Return the (X, Y) coordinate for the center point of the cell that contains the specified text.  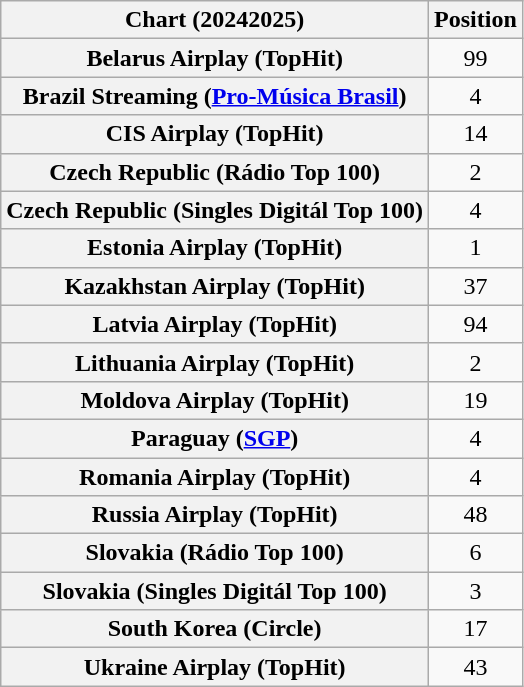
48 (476, 515)
Russia Airplay (TopHit) (215, 515)
Kazakhstan Airplay (TopHit) (215, 286)
99 (476, 58)
Paraguay (SGP) (215, 438)
14 (476, 134)
Czech Republic (Singles Digitál Top 100) (215, 210)
South Korea (Circle) (215, 629)
6 (476, 553)
Position (476, 20)
94 (476, 324)
Ukraine Airplay (TopHit) (215, 667)
3 (476, 591)
17 (476, 629)
Latvia Airplay (TopHit) (215, 324)
19 (476, 400)
CIS Airplay (TopHit) (215, 134)
37 (476, 286)
Brazil Streaming (Pro-Música Brasil) (215, 96)
Moldova Airplay (TopHit) (215, 400)
Slovakia (Singles Digitál Top 100) (215, 591)
Belarus Airplay (TopHit) (215, 58)
43 (476, 667)
Slovakia (Rádio Top 100) (215, 553)
1 (476, 248)
Chart (20242025) (215, 20)
Estonia Airplay (TopHit) (215, 248)
Czech Republic (Rádio Top 100) (215, 172)
Lithuania Airplay (TopHit) (215, 362)
Romania Airplay (TopHit) (215, 477)
